Find where the given text appears and provide that cell's center as (x, y) coordinate. 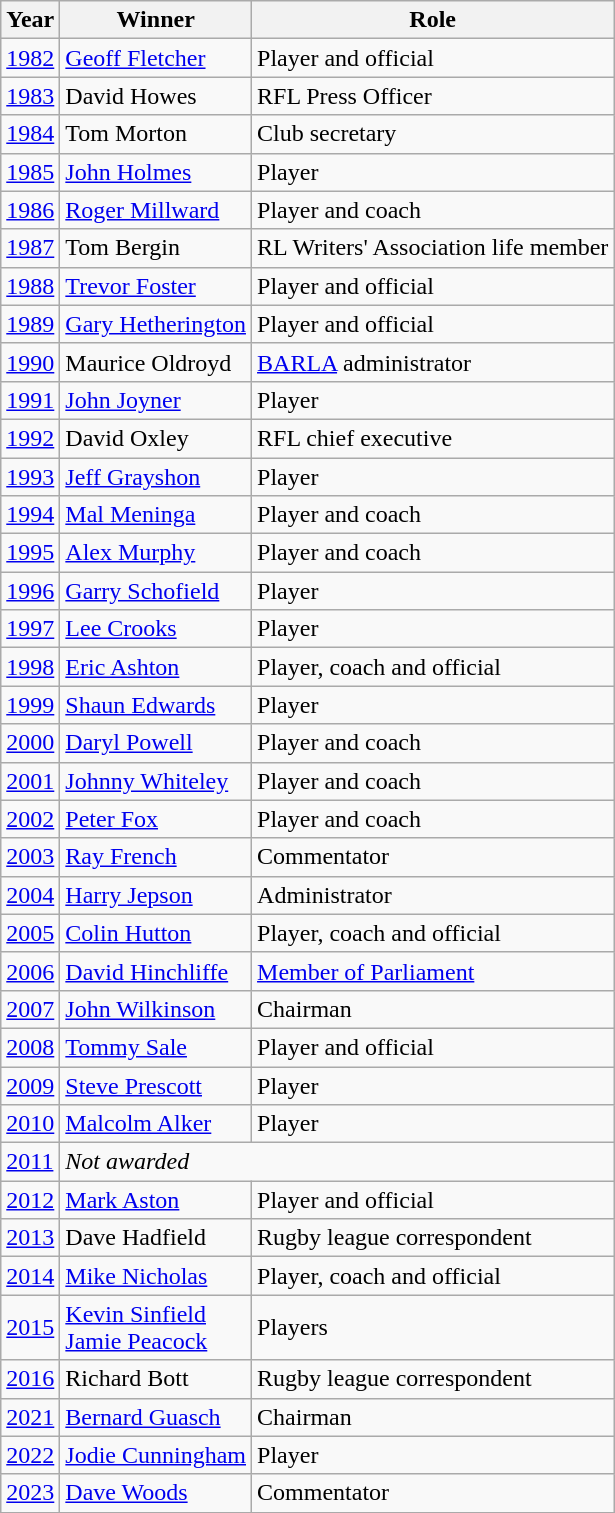
Garry Schofield (156, 591)
Eric Ashton (156, 667)
Shaun Edwards (156, 705)
David Howes (156, 96)
Tommy Sale (156, 1047)
2005 (30, 933)
2000 (30, 743)
1995 (30, 553)
2015 (30, 1328)
Geoff Fletcher (156, 58)
1996 (30, 591)
2003 (30, 857)
2001 (30, 781)
Maurice Oldroyd (156, 362)
2012 (30, 1200)
Year (30, 20)
Malcolm Alker (156, 1124)
BARLA administrator (433, 362)
Alex Murphy (156, 553)
John Wilkinson (156, 1009)
David Oxley (156, 438)
Players (433, 1328)
Tom Bergin (156, 248)
Dave Hadfield (156, 1238)
1985 (30, 172)
1994 (30, 515)
Not awarded (337, 1162)
2021 (30, 1417)
Roger Millward (156, 210)
2023 (30, 1493)
1992 (30, 438)
Jodie Cunningham (156, 1455)
1993 (30, 477)
Tom Morton (156, 134)
Harry Jepson (156, 895)
Daryl Powell (156, 743)
2010 (30, 1124)
2008 (30, 1047)
1986 (30, 210)
RL Writers' Association life member (433, 248)
2011 (30, 1162)
Kevin Sinfield Jamie Peacock (156, 1328)
2002 (30, 819)
RFL chief executive (433, 438)
David Hinchliffe (156, 971)
2009 (30, 1085)
Peter Fox (156, 819)
Trevor Foster (156, 286)
1998 (30, 667)
1982 (30, 58)
Johnny Whiteley (156, 781)
Ray French (156, 857)
Bernard Guasch (156, 1417)
1989 (30, 324)
Member of Parliament (433, 971)
John Holmes (156, 172)
Winner (156, 20)
1988 (30, 286)
John Joyner (156, 400)
Colin Hutton (156, 933)
Role (433, 20)
Mark Aston (156, 1200)
2022 (30, 1455)
Gary Hetherington (156, 324)
1987 (30, 248)
2016 (30, 1379)
2014 (30, 1276)
Dave Woods (156, 1493)
RFL Press Officer (433, 96)
Mike Nicholas (156, 1276)
2013 (30, 1238)
Richard Bott (156, 1379)
1990 (30, 362)
2004 (30, 895)
1984 (30, 134)
Administrator (433, 895)
2006 (30, 971)
1983 (30, 96)
Steve Prescott (156, 1085)
1999 (30, 705)
Jeff Grayshon (156, 477)
Lee Crooks (156, 629)
Mal Meninga (156, 515)
Club secretary (433, 134)
1997 (30, 629)
1991 (30, 400)
2007 (30, 1009)
